Find where the given text appears and provide that cell's center as [x, y] coordinate. 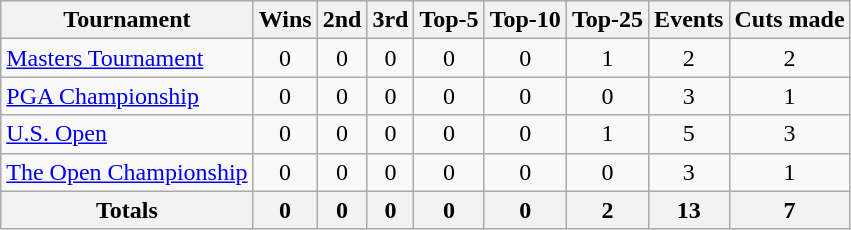
5 [689, 134]
7 [790, 210]
Top-10 [525, 20]
Totals [127, 210]
Tournament [127, 20]
3rd [390, 20]
PGA Championship [127, 96]
Top-5 [449, 20]
Top-25 [607, 20]
The Open Championship [127, 172]
Masters Tournament [127, 58]
13 [689, 210]
U.S. Open [127, 134]
Wins [285, 20]
Cuts made [790, 20]
2nd [342, 20]
Events [689, 20]
